Capture the cell that displays the provided text and extract its (X, Y) central coordinate. 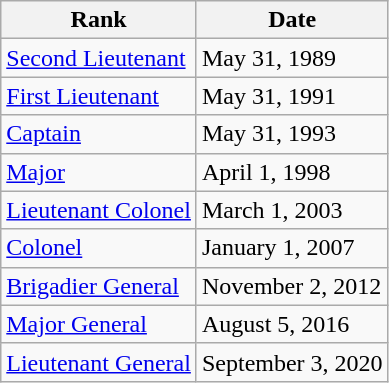
Colonel (99, 248)
Second Lieutenant (99, 58)
Rank (99, 20)
May 31, 1991 (292, 96)
May 31, 1989 (292, 58)
Brigadier General (99, 286)
March 1, 2003 (292, 210)
Captain (99, 134)
September 3, 2020 (292, 362)
Date (292, 20)
Lieutenant General (99, 362)
Major General (99, 324)
Lieutenant Colonel (99, 210)
August 5, 2016 (292, 324)
Major (99, 172)
January 1, 2007 (292, 248)
First Lieutenant (99, 96)
November 2, 2012 (292, 286)
April 1, 1998 (292, 172)
May 31, 1993 (292, 134)
